Identify which cell holds the provided text, then report its (x, y) central coordinate. 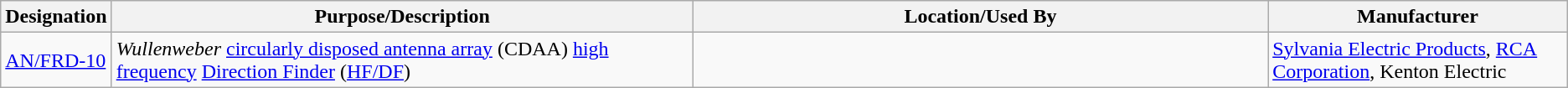
Wullenweber circularly disposed antenna array (CDAA) high frequency Direction Finder (HF/DF) (402, 60)
Sylvania Electric Products, RCA Corporation, Kenton Electric (1418, 60)
Manufacturer (1418, 17)
Location/Used By (980, 17)
Purpose/Description (402, 17)
Designation (56, 17)
AN/FRD-10 (56, 60)
